Detect which cell encompasses the target text, then output its (X, Y) center coordinate. 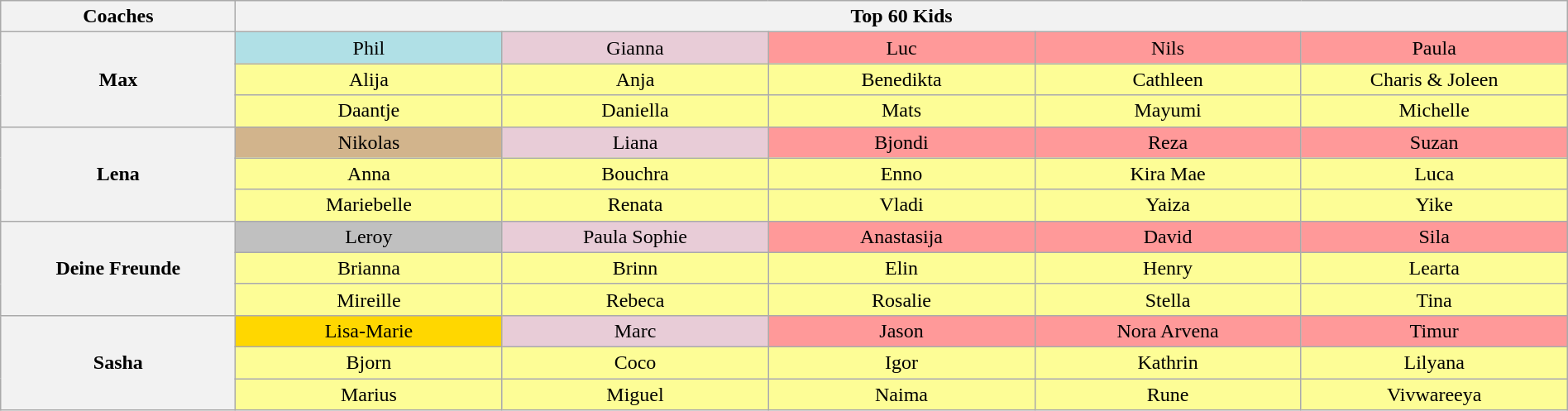
Marius (369, 394)
Paula (1434, 48)
Anastasija (901, 237)
Renata (635, 205)
Henry (1168, 268)
Reza (1168, 142)
Kathrin (1168, 362)
Bjorn (369, 362)
Yaiza (1168, 205)
Mayumi (1168, 111)
Coco (635, 362)
Mariebelle (369, 205)
Anna (369, 174)
Luc (901, 48)
Stella (1168, 299)
Anja (635, 79)
Yike (1434, 205)
Top 60 Kids (901, 17)
Sila (1434, 237)
Bjondi (901, 142)
Coaches (118, 17)
Mats (901, 111)
David (1168, 237)
Kira Mae (1168, 174)
Naima (901, 394)
Deine Freunde (118, 268)
Brinn (635, 268)
Vivwareeya (1434, 394)
Rebeca (635, 299)
Lisa-Marie (369, 331)
Tina (1434, 299)
Bouchra (635, 174)
Gianna (635, 48)
Timur (1434, 331)
Cathleen (1168, 79)
Elin (901, 268)
Sasha (118, 362)
Rosalie (901, 299)
Nikolas (369, 142)
Phil (369, 48)
Luca (1434, 174)
Suzan (1434, 142)
Enno (901, 174)
Daniella (635, 111)
Marc (635, 331)
Liana (635, 142)
Brianna (369, 268)
Lena (118, 174)
Alija (369, 79)
Igor (901, 362)
Max (118, 79)
Benedikta (901, 79)
Leroy (369, 237)
Daantje (369, 111)
Jason (901, 331)
Charis & Joleen (1434, 79)
Nils (1168, 48)
Lilyana (1434, 362)
Michelle (1434, 111)
Miguel (635, 394)
Rune (1168, 394)
Mireille (369, 299)
Paula Sophie (635, 237)
Learta (1434, 268)
Vladi (901, 205)
Nora Arvena (1168, 331)
